Determine the (x, y) coordinate at the center of the cell enclosing the given text.  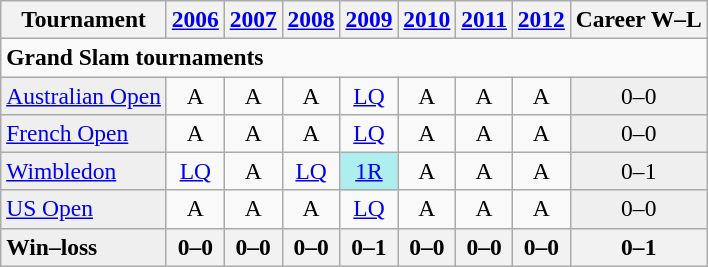
2007 (253, 19)
1R (369, 171)
US Open (84, 209)
2009 (369, 19)
Career W–L (638, 19)
2010 (427, 19)
Win–loss (84, 247)
2011 (484, 19)
French Open (84, 133)
Wimbledon (84, 171)
Tournament (84, 19)
2012 (541, 19)
2008 (311, 19)
2006 (195, 19)
Grand Slam tournaments (354, 57)
Australian Open (84, 95)
